Return the [X, Y] coordinate for the center point of the cell that contains the specified text.  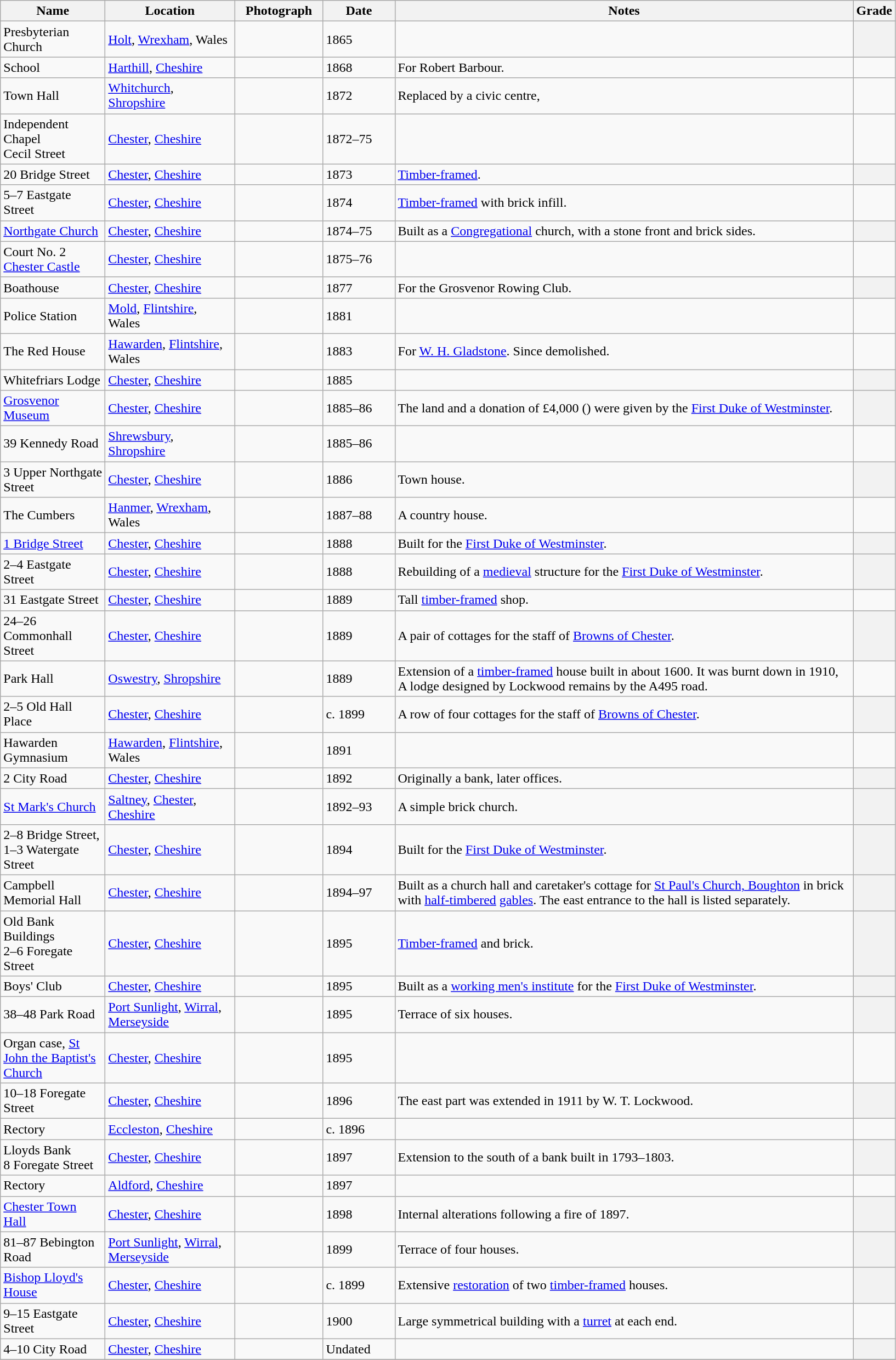
Eccleston, Cheshire [170, 1129]
1875–76 [359, 259]
1894–97 [359, 893]
Oswestry, Shropshire [170, 679]
5–7 Eastgate Street [53, 203]
Grade [874, 11]
1868 [359, 67]
4–10 City Road [53, 1349]
2–5 Old Hall Place [53, 714]
1872 [359, 95]
Park Hall [53, 679]
Old Bank Buildings2–6 Foregate Street [53, 943]
20 Bridge Street [53, 174]
39 Kennedy Road [53, 444]
Court No. 2Chester Castle [53, 259]
A pair of cottages for the staff of Browns of Chester. [624, 636]
1892 [359, 778]
Extension to the south of a bank built in 1793–1803. [624, 1157]
For the Grosvenor Rowing Club. [624, 287]
1886 [359, 479]
24–26 Commonhall Street [53, 636]
1887–88 [359, 515]
Grosvenor Museum [53, 408]
Extensive restoration of two timber-framed houses. [624, 1285]
Built as a working men's institute for the First Duke of Westminster. [624, 987]
Campbell Memorial Hall [53, 893]
Whitchurch, Shropshire [170, 95]
Mold, Flintshire, Wales [170, 316]
Independent ChapelCecil Street [53, 139]
Town house. [624, 479]
Terrace of six houses. [624, 1015]
2–8 Bridge Street,1–3 Watergate Street [53, 849]
1 Bridge Street [53, 543]
1885 [359, 380]
Harthill, Cheshire [170, 67]
Undated [359, 1349]
31 Eastgate Street [53, 600]
Hawarden Gymnasium [53, 750]
Chester Town Hall [53, 1214]
c. 1896 [359, 1129]
Tall timber-framed shop. [624, 600]
3 Upper Northgate Street [53, 479]
Built as a Congregational church, with a stone front and brick sides. [624, 231]
Town Hall [53, 95]
Notes [624, 11]
1900 [359, 1321]
A row of four cottages for the staff of Browns of Chester. [624, 714]
1877 [359, 287]
Hanmer, Wrexham, Wales [170, 515]
School [53, 67]
The Cumbers [53, 515]
1892–93 [359, 806]
9–15 Eastgate Street [53, 1321]
Boys' Club [53, 987]
Location [170, 11]
1874 [359, 203]
1891 [359, 750]
Timber-framed. [624, 174]
Northgate Church [53, 231]
Lloyds Bank8 Foregate Street [53, 1157]
Bishop Lloyd's House [53, 1285]
Presbyterian Church [53, 39]
Large symmetrical building with a turret at each end. [624, 1321]
1873 [359, 174]
For W. H. Gladstone. Since demolished. [624, 351]
The land and a donation of £4,000 () were given by the First Duke of Westminster. [624, 408]
Originally a bank, later offices. [624, 778]
81–87 Bebington Road [53, 1249]
Organ case, St John the Baptist's Church [53, 1058]
1894 [359, 849]
Shrewsbury, Shropshire [170, 444]
The Red House [53, 351]
Terrace of four houses. [624, 1249]
Photograph [279, 11]
Timber-framed with brick infill. [624, 203]
Aldford, Cheshire [170, 1186]
1896 [359, 1101]
A country house. [624, 515]
1872–75 [359, 139]
Whitefriars Lodge [53, 380]
Police Station [53, 316]
Rebuilding of a medieval structure for the First Duke of Westminster. [624, 571]
Extension of a timber-framed house built in about 1600. It was burnt down in 1910, A lodge designed by Lockwood remains by the A495 road. [624, 679]
1865 [359, 39]
1883 [359, 351]
Name [53, 11]
Saltney, Chester, Cheshire [170, 806]
2 City Road [53, 778]
1899 [359, 1249]
10–18 Foregate Street [53, 1101]
St Mark's Church [53, 806]
38–48 Park Road [53, 1015]
Timber-framed and brick. [624, 943]
Replaced by a civic centre, [624, 95]
A simple brick church. [624, 806]
Internal alterations following a fire of 1897. [624, 1214]
2–4 Eastgate Street [53, 571]
1881 [359, 316]
The east part was extended in 1911 by W. T. Lockwood. [624, 1101]
1874–75 [359, 231]
Date [359, 11]
For Robert Barbour. [624, 67]
Boathouse [53, 287]
Holt, Wrexham, Wales [170, 39]
1898 [359, 1214]
